Locate the cell with the specified text and output its (x, y) center coordinate. 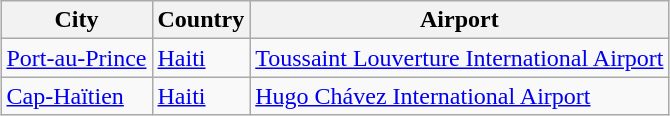
Hugo Chávez International Airport (460, 96)
City (76, 20)
Country (201, 20)
Cap-Haïtien (76, 96)
Port-au-Prince (76, 58)
Airport (460, 20)
Toussaint Louverture International Airport (460, 58)
